Scan for the cell matching the given text and deliver its [X, Y] coordinate at center. 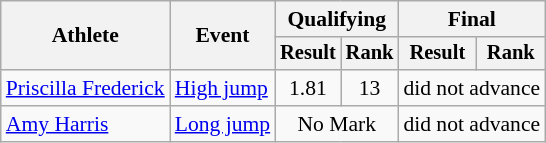
High jump [222, 88]
No Mark [336, 124]
Qualifying [336, 19]
13 [370, 88]
1.81 [308, 88]
Amy Harris [86, 124]
Athlete [86, 36]
Event [222, 36]
Final [472, 19]
Long jump [222, 124]
Priscilla Frederick [86, 88]
